Extract the [x, y] coordinate from the center of the cell holding the provided text.  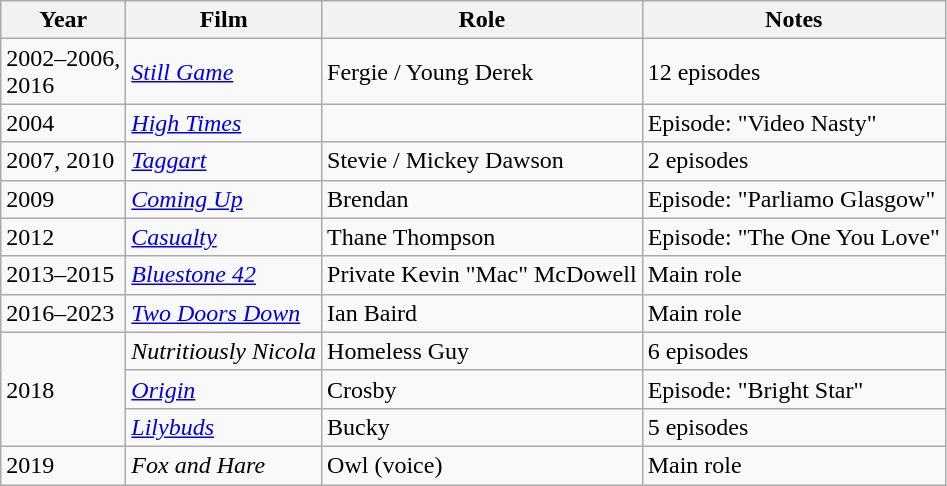
Episode: "Bright Star" [794, 389]
Year [64, 20]
2012 [64, 237]
Homeless Guy [482, 351]
12 episodes [794, 72]
Notes [794, 20]
Episode: "The One You Love" [794, 237]
Crosby [482, 389]
Lilybuds [224, 427]
5 episodes [794, 427]
2 episodes [794, 161]
2018 [64, 389]
Still Game [224, 72]
Episode: "Parliamo Glasgow" [794, 199]
Private Kevin "Mac" McDowell [482, 275]
Brendan [482, 199]
2013–2015 [64, 275]
Fergie / Young Derek [482, 72]
Ian Baird [482, 313]
Nutritiously Nicola [224, 351]
High Times [224, 123]
Role [482, 20]
Thane Thompson [482, 237]
Stevie / Mickey Dawson [482, 161]
Taggart [224, 161]
Owl (voice) [482, 465]
2002–2006,2016 [64, 72]
Fox and Hare [224, 465]
Origin [224, 389]
2009 [64, 199]
2016–2023 [64, 313]
2004 [64, 123]
2019 [64, 465]
Episode: "Video Nasty" [794, 123]
2007, 2010 [64, 161]
6 episodes [794, 351]
Coming Up [224, 199]
Casualty [224, 237]
Bluestone 42 [224, 275]
Bucky [482, 427]
Two Doors Down [224, 313]
Film [224, 20]
